Extract the (x, y) coordinate from the center of the cell holding the provided text.  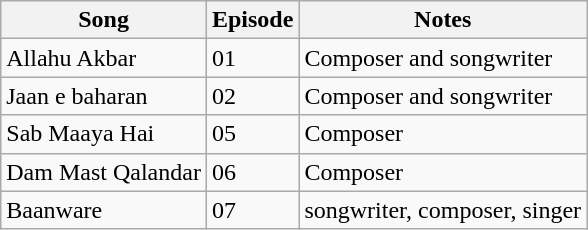
07 (252, 210)
Jaan e baharan (104, 96)
05 (252, 134)
Song (104, 20)
06 (252, 172)
songwriter, composer, singer (443, 210)
Allahu Akbar (104, 58)
02 (252, 96)
Dam Mast Qalandar (104, 172)
01 (252, 58)
Baanware (104, 210)
Notes (443, 20)
Sab Maaya Hai (104, 134)
Episode (252, 20)
